For the text-containing cell, return its midpoint in (X, Y) coordinate format. 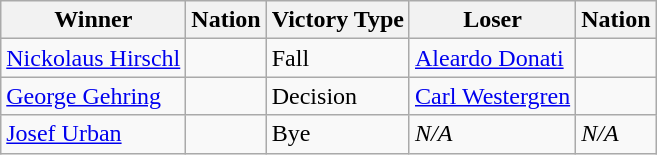
Aleardo Donati (492, 58)
Loser (492, 20)
Bye (338, 134)
Victory Type (338, 20)
Fall (338, 58)
Winner (94, 20)
Carl Westergren (492, 96)
Decision (338, 96)
Josef Urban (94, 134)
Nickolaus Hirschl (94, 58)
George Gehring (94, 96)
